For the text-containing cell, return its midpoint in (x, y) coordinate format. 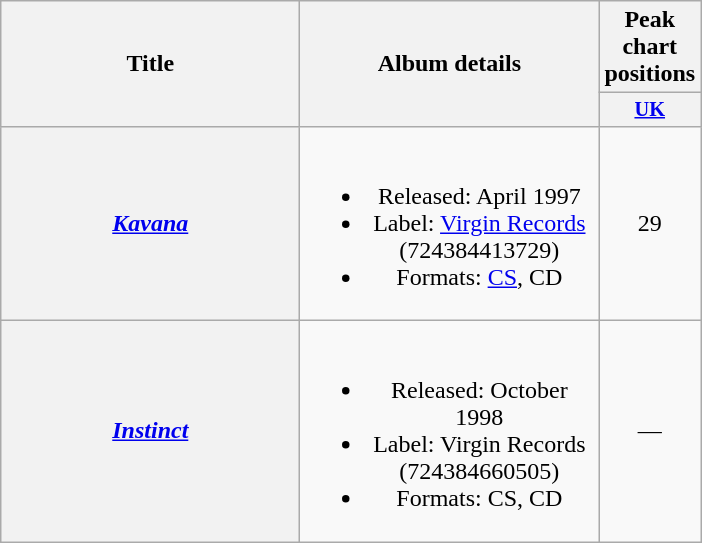
Instinct (150, 432)
Kavana (150, 223)
Released: April 1997Label: Virgin Records (724384413729)Formats: CS, CD (450, 223)
— (650, 432)
Released: October 1998Label: Virgin Records (724384660505)Formats: CS, CD (450, 432)
Album details (450, 64)
29 (650, 223)
Peak chart positions (650, 47)
Title (150, 64)
UK (650, 110)
